Locate the cell with the specified text and output its [X, Y] center coordinate. 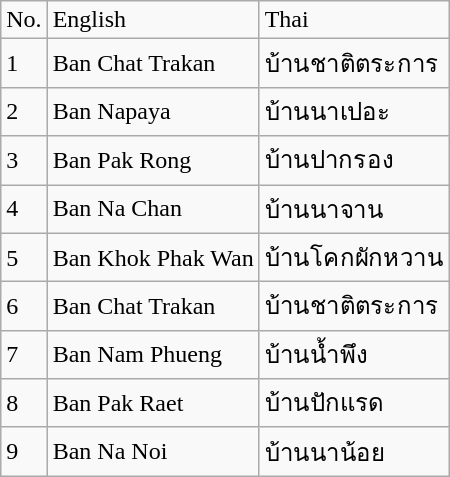
Ban Khok Phak Wan [153, 258]
6 [24, 306]
4 [24, 208]
Ban Na Chan [153, 208]
Thai [354, 20]
English [153, 20]
บ้านปักแรด [354, 404]
บ้านปากรอง [354, 160]
No. [24, 20]
Ban Pak Raet [153, 404]
Ban Napaya [153, 112]
Ban Nam Phueng [153, 354]
Ban Na Noi [153, 452]
8 [24, 404]
บ้านนาน้อย [354, 452]
5 [24, 258]
บ้านนาเปอะ [354, 112]
บ้านนาจาน [354, 208]
บ้านน้ำพึง [354, 354]
2 [24, 112]
1 [24, 64]
7 [24, 354]
บ้านโคกผักหวาน [354, 258]
Ban Pak Rong [153, 160]
3 [24, 160]
9 [24, 452]
